Return the (x, y) coordinate for the center point of the cell that contains the specified text.  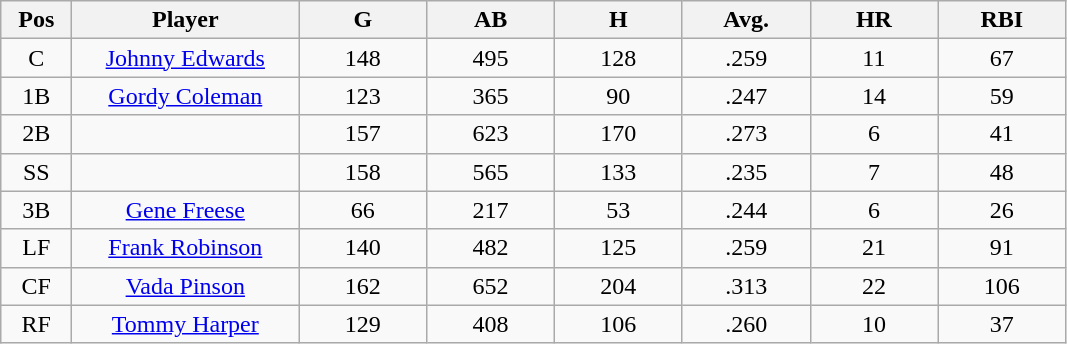
14 (874, 96)
Johnny Edwards (186, 58)
162 (363, 286)
RBI (1002, 20)
Pos (36, 20)
Frank Robinson (186, 248)
148 (363, 58)
.247 (746, 96)
H (618, 20)
Tommy Harper (186, 324)
.244 (746, 210)
157 (363, 134)
48 (1002, 172)
170 (618, 134)
.235 (746, 172)
22 (874, 286)
59 (1002, 96)
CF (36, 286)
26 (1002, 210)
Gordy Coleman (186, 96)
204 (618, 286)
495 (491, 58)
21 (874, 248)
Avg. (746, 20)
2B (36, 134)
133 (618, 172)
217 (491, 210)
.273 (746, 134)
90 (618, 96)
C (36, 58)
3B (36, 210)
HR (874, 20)
7 (874, 172)
128 (618, 58)
AB (491, 20)
11 (874, 58)
.260 (746, 324)
125 (618, 248)
408 (491, 324)
37 (1002, 324)
Player (186, 20)
652 (491, 286)
.313 (746, 286)
129 (363, 324)
1B (36, 96)
67 (1002, 58)
53 (618, 210)
G (363, 20)
10 (874, 324)
365 (491, 96)
140 (363, 248)
SS (36, 172)
Gene Freese (186, 210)
LF (36, 248)
565 (491, 172)
123 (363, 96)
66 (363, 210)
RF (36, 324)
158 (363, 172)
Vada Pinson (186, 286)
623 (491, 134)
91 (1002, 248)
482 (491, 248)
41 (1002, 134)
